Return the [X, Y] coordinate for the center point of the cell that contains the specified text.  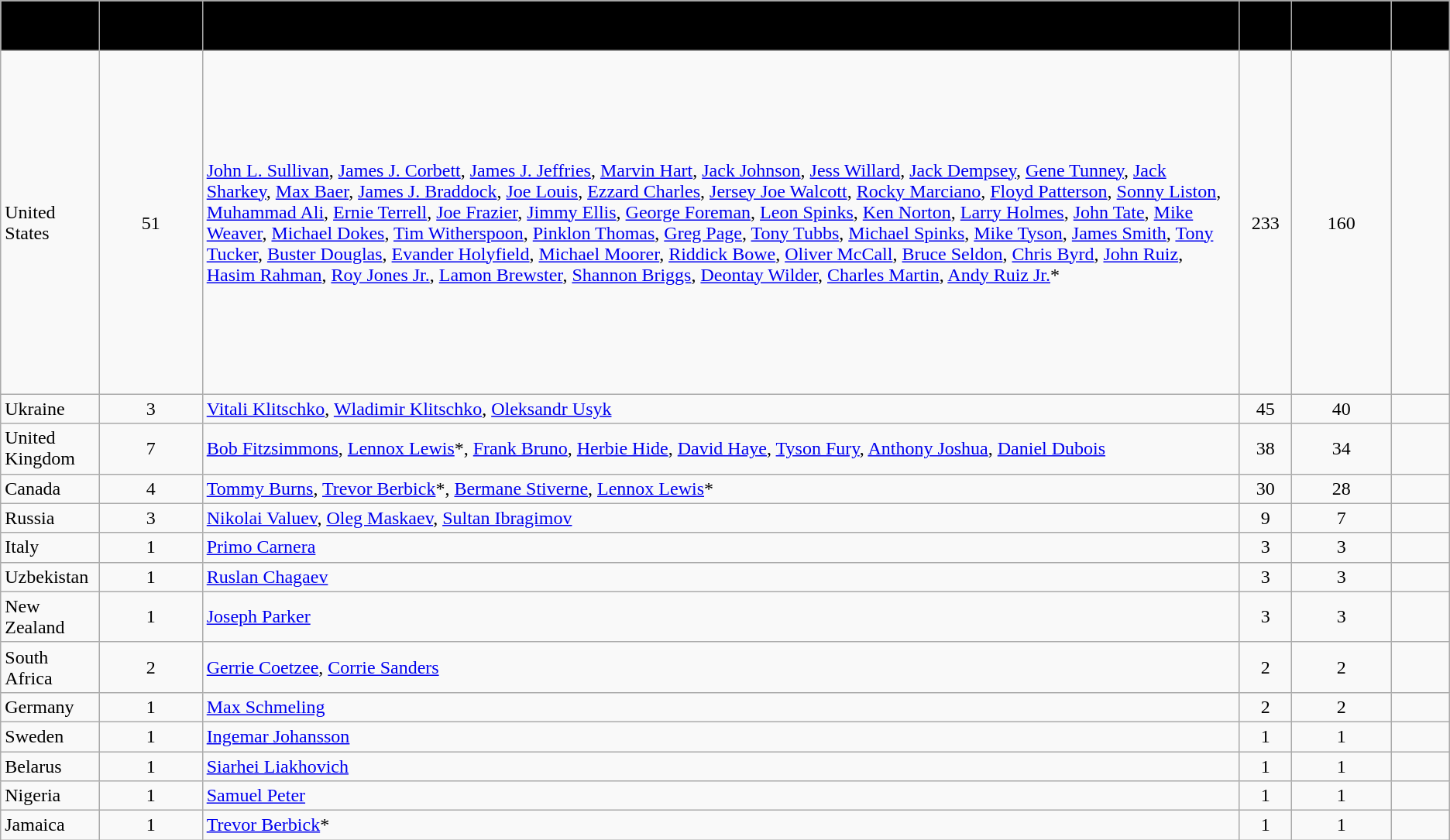
Max Schmeling [720, 707]
51 [152, 223]
4 [152, 489]
Nikolai Valuev, Oleg Maskaev, Sultan Ibragimov [720, 518]
Samuel Peter [720, 796]
Bob Fitzsimmons, Lennox Lewis*, Frank Bruno, Herbie Hide, David Haye, Tyson Fury, Anthony Joshua, Daniel Dubois [720, 449]
Boxers by Name [720, 26]
Canada [50, 489]
Siarhei Liakhovich [720, 766]
Ukraine [50, 409]
Russia [50, 518]
Tommy Burns, Trevor Berbick*, Bermane Stiverne, Lennox Lewis* [720, 489]
160 [1342, 223]
9 [1266, 518]
No. of champions [152, 26]
Belarus [50, 766]
Nigeria [50, 796]
Primo Carnera [720, 547]
Fights [1421, 26]
45 [1266, 409]
34 [1342, 449]
Jamaica [50, 825]
Country [50, 26]
28 [1342, 489]
Ruslan Chagaev [720, 577]
Trevor Berbick* [720, 825]
38 [1266, 449]
South Africa [50, 667]
United States [50, 223]
233 [1266, 223]
Germany [50, 707]
Vitali Klitschko, Wladimir Klitschko, Oleksandr Usyk [720, 409]
Ingemar Johansson [720, 736]
Gerrie Coetzee, Corrie Sanders [720, 667]
40 [1342, 409]
Beaten opponents [1342, 26]
Italy [50, 547]
Joseph Parker [720, 616]
United Kingdom [50, 449]
Sweden [50, 736]
30 [1266, 489]
New Zealand [50, 616]
Title wins [1266, 26]
Uzbekistan [50, 577]
